From the cell containing the given text, extract its center point as (x, y) coordinate. 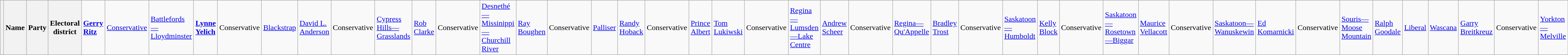
Yorkton—Melville (1553, 28)
Tom Lukiwski (728, 28)
Prince Albert (700, 28)
Regina—Lumsden—Lake Centre (804, 28)
Lynne Yelich (205, 28)
Randy Hoback (631, 28)
Ed Komarnicki (1276, 28)
Kelly Block (1048, 28)
Electoral district (65, 28)
Saskatoon—Rosetown—Biggar (1121, 28)
Souris—Moose Mountain (1356, 28)
Saskatoon—Humboldt (1020, 28)
Andrew Scheer (834, 28)
Cypress Hills—Grasslands (393, 28)
Battlefords—Lloydminster (171, 28)
Palliser (604, 28)
Gerry Ritz (93, 28)
Desnethé—Missinippi—Churchill River (498, 28)
Party (37, 28)
Blackstrap (280, 28)
David L. Anderson (314, 28)
Ray Boughen (532, 28)
Regina—Qu'Appelle (912, 28)
Garry Breitkreuz (1476, 28)
Liberal (1415, 28)
Saskatoon—Wanuskewin (1234, 28)
Ralph Goodale (1388, 28)
Bradley Trost (945, 28)
Maurice Vellacott (1154, 28)
Rob Clarke (424, 28)
Wascana (1443, 28)
Name (15, 28)
